Detect which cell encompasses the target text, then output its (X, Y) center coordinate. 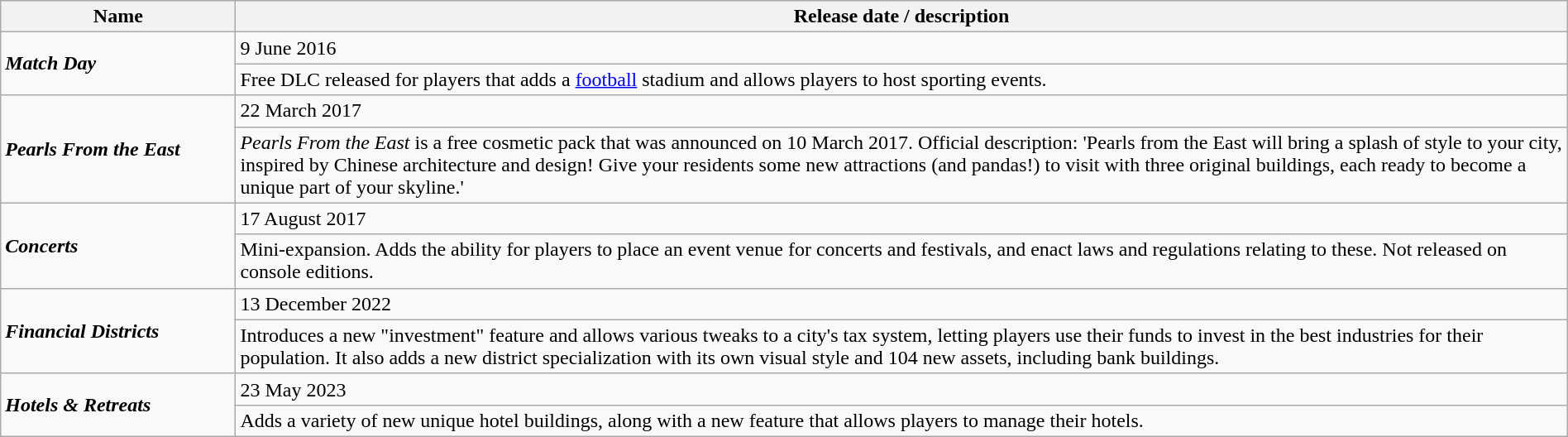
Concerts (118, 245)
13 December 2022 (901, 304)
22 March 2017 (901, 111)
Free DLC released for players that adds a football stadium and allows players to host sporting events. (901, 79)
Pearls From the East (118, 149)
17 August 2017 (901, 218)
Release date / description (901, 17)
Financial Districts (118, 331)
Adds a variety of new unique hotel buildings, along with a new feature that allows players to manage their hotels. (901, 420)
Name (118, 17)
Match Day (118, 64)
Hotels & Retreats (118, 405)
23 May 2023 (901, 389)
9 June 2016 (901, 48)
